Scan for the cell matching the given text and deliver its [X, Y] coordinate at center. 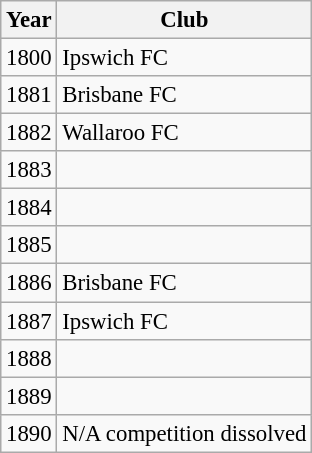
Year [29, 20]
Wallaroo FC [184, 133]
1887 [29, 321]
1881 [29, 95]
1800 [29, 58]
1885 [29, 245]
1888 [29, 358]
1886 [29, 283]
1890 [29, 433]
1883 [29, 170]
N/A competition dissolved [184, 433]
Club [184, 20]
1882 [29, 133]
1884 [29, 208]
1889 [29, 396]
